Detect which cell encompasses the target text, then output its [X, Y] center coordinate. 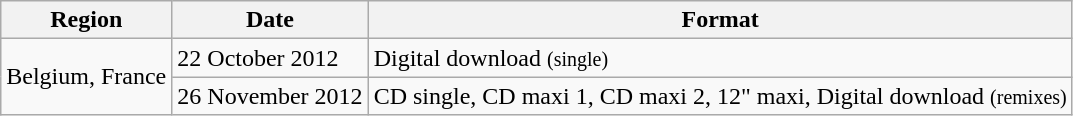
Format [720, 20]
CD single, CD maxi 1, CD maxi 2, 12" maxi, Digital download (remixes) [720, 96]
26 November 2012 [270, 96]
Belgium, France [86, 77]
22 October 2012 [270, 58]
Digital download (single) [720, 58]
Region [86, 20]
Date [270, 20]
